Determine the [X, Y] coordinate at the center of the cell enclosing the given text.  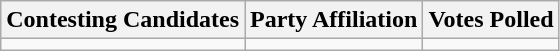
Contesting Candidates [123, 20]
Votes Polled [491, 20]
Party Affiliation [334, 20]
